Capture the cell that displays the provided text and extract its [X, Y] central coordinate. 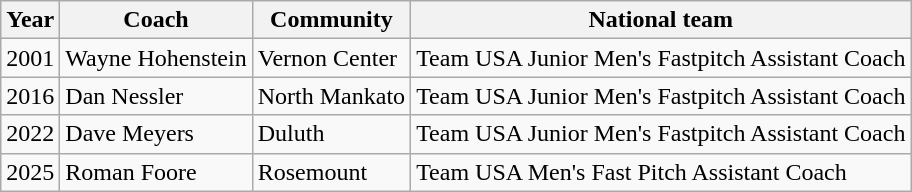
2001 [30, 58]
Coach [156, 20]
2016 [30, 96]
North Mankato [331, 96]
Roman Foore [156, 172]
Duluth [331, 134]
2022 [30, 134]
2025 [30, 172]
National team [661, 20]
Dave Meyers [156, 134]
Wayne Hohenstein [156, 58]
Team USA Men's Fast Pitch Assistant Coach [661, 172]
Year [30, 20]
Community [331, 20]
Rosemount [331, 172]
Vernon Center [331, 58]
Dan Nessler [156, 96]
